Find where the given text appears and provide that cell's center as (X, Y) coordinate. 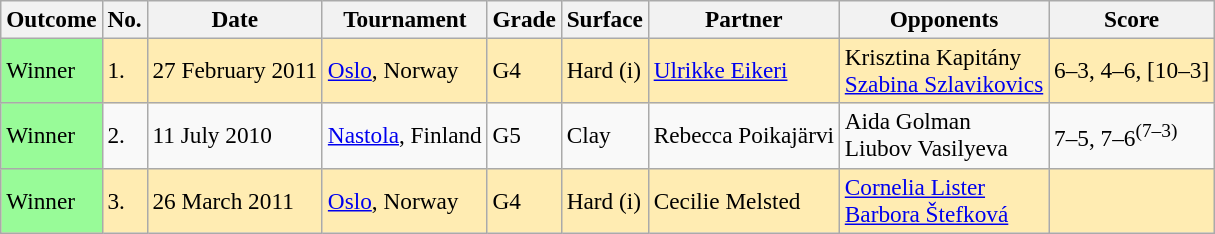
Grade (524, 19)
Nastola, Finland (404, 136)
Cornelia Lister Barbora Štefková (944, 200)
Krisztina Kapitány Szabina Szlavikovics (944, 70)
Opponents (944, 19)
Date (234, 19)
6–3, 4–6, [10–3] (1132, 70)
No. (124, 19)
Partner (744, 19)
27 February 2011 (234, 70)
2. (124, 136)
1. (124, 70)
Surface (604, 19)
26 March 2011 (234, 200)
Clay (604, 136)
Aida Golman Liubov Vasilyeva (944, 136)
7–5, 7–6(7–3) (1132, 136)
Rebecca Poikajärvi (744, 136)
Ulrikke Eikeri (744, 70)
11 July 2010 (234, 136)
Score (1132, 19)
G5 (524, 136)
Outcome (52, 19)
Tournament (404, 19)
3. (124, 200)
Cecilie Melsted (744, 200)
